Determine the [x, y] coordinate at the center of the cell enclosing the given text.  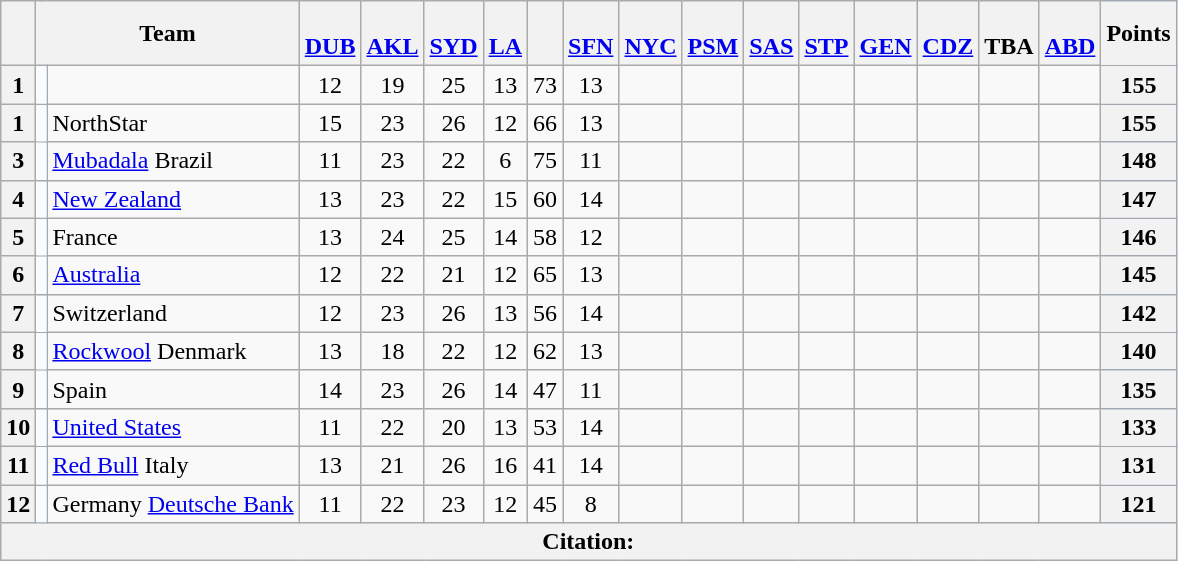
TBA [1009, 34]
145 [1138, 275]
LA [505, 34]
Australia [173, 275]
45 [546, 503]
ABD [1070, 34]
65 [546, 275]
24 [392, 237]
146 [1138, 237]
GEN [886, 34]
NYC [650, 34]
SAS [772, 34]
41 [546, 465]
Points [1138, 34]
Switzerland [173, 313]
58 [546, 237]
New Zealand [173, 199]
Red Bull Italy [173, 465]
73 [546, 85]
NorthStar [173, 123]
SFN [591, 34]
19 [392, 85]
3 [18, 161]
Rockwool Denmark [173, 351]
10 [18, 427]
66 [546, 123]
AKL [392, 34]
Citation: [588, 542]
7 [18, 313]
53 [546, 427]
Germany Deutsche Bank [173, 503]
56 [546, 313]
United States [173, 427]
Spain [173, 389]
18 [392, 351]
75 [546, 161]
DUB [330, 34]
133 [1138, 427]
20 [454, 427]
142 [1138, 313]
Mubadala Brazil [173, 161]
CDZ [948, 34]
5 [18, 237]
4 [18, 199]
121 [1138, 503]
135 [1138, 389]
47 [546, 389]
147 [1138, 199]
131 [1138, 465]
SYD [454, 34]
Team [168, 34]
16 [505, 465]
148 [1138, 161]
60 [546, 199]
STP [826, 34]
France [173, 237]
PSM [713, 34]
9 [18, 389]
140 [1138, 351]
62 [546, 351]
